Pinpoint the cell where the given text exists, returning its [X, Y] midpoint coordinate. 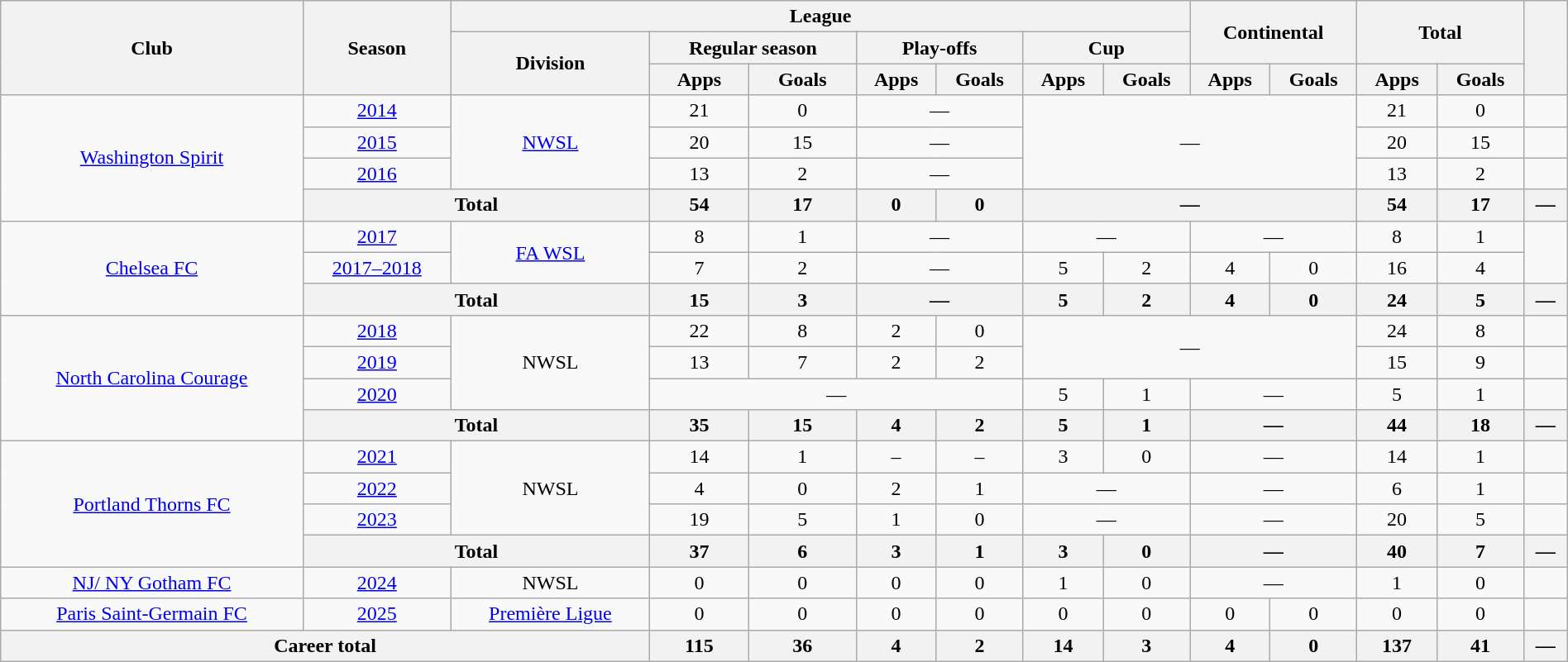
2015 [377, 142]
Chelsea FC [152, 268]
2025 [377, 614]
44 [1398, 426]
2014 [377, 111]
Paris Saint-Germain FC [152, 614]
35 [700, 426]
League [820, 17]
Regular season [753, 48]
2016 [377, 174]
Career total [326, 645]
Play-offs [939, 48]
Club [152, 48]
2018 [377, 331]
36 [802, 645]
2023 [377, 520]
115 [700, 645]
19 [700, 520]
9 [1480, 362]
2019 [377, 362]
16 [1398, 268]
2017–2018 [377, 268]
2024 [377, 583]
41 [1480, 645]
Washington Spirit [152, 158]
2020 [377, 394]
FA WSL [550, 252]
2021 [377, 457]
North Carolina Courage [152, 378]
137 [1398, 645]
Season [377, 48]
Continental [1274, 32]
18 [1480, 426]
Portland Thorns FC [152, 504]
37 [700, 551]
NJ/ NY Gotham FC [152, 583]
2022 [377, 488]
2017 [377, 236]
Première Ligue [550, 614]
Division [550, 64]
40 [1398, 551]
Cup [1107, 48]
22 [700, 331]
